Return [x, y] of the center of cell containing provided text 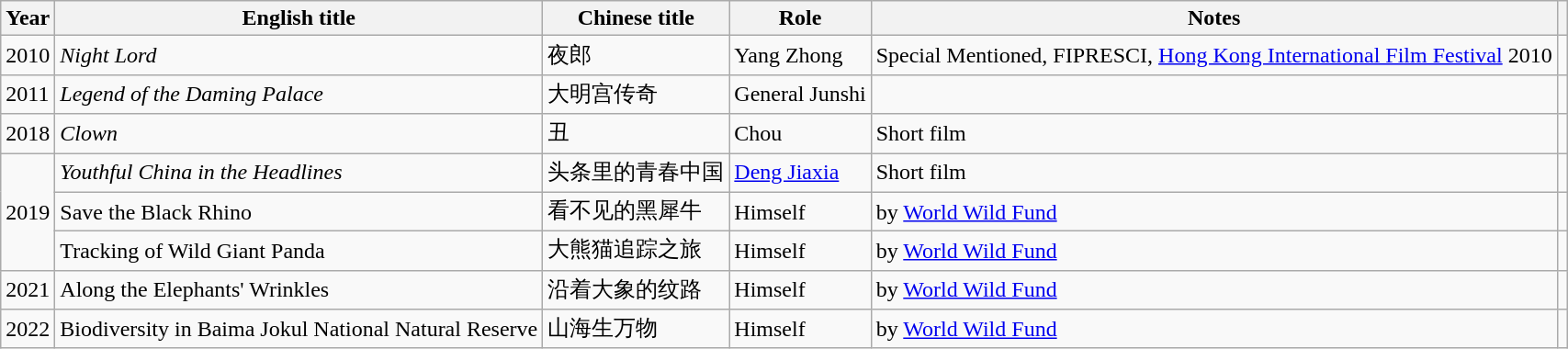
Chinese title [636, 18]
2010 [28, 55]
Role [800, 18]
Youthful China in the Headlines [299, 173]
沿着大象的纹路 [636, 290]
Tracking of Wild Giant Panda [299, 252]
2018 [28, 134]
夜郎 [636, 55]
Special Mentioned, FIPRESCI, Hong Kong International Film Festival 2010 [1214, 55]
看不见的黑犀牛 [636, 211]
2022 [28, 329]
2011 [28, 94]
Yang Zhong [800, 55]
大熊猫追踪之旅 [636, 252]
2021 [28, 290]
头条里的青春中国 [636, 173]
Year [28, 18]
2019 [28, 211]
General Junshi [800, 94]
Legend of the Daming Palace [299, 94]
Clown [299, 134]
Notes [1214, 18]
English title [299, 18]
Deng Jiaxia [800, 173]
Save the Black Rhino [299, 211]
大明宫传奇 [636, 94]
山海生万物 [636, 329]
Biodiversity in Baima Jokul National Natural Reserve [299, 329]
Along the Elephants' Wrinkles [299, 290]
Chou [800, 134]
Night Lord [299, 55]
丑 [636, 134]
